Locate the cell with the specified text and output its (x, y) center coordinate. 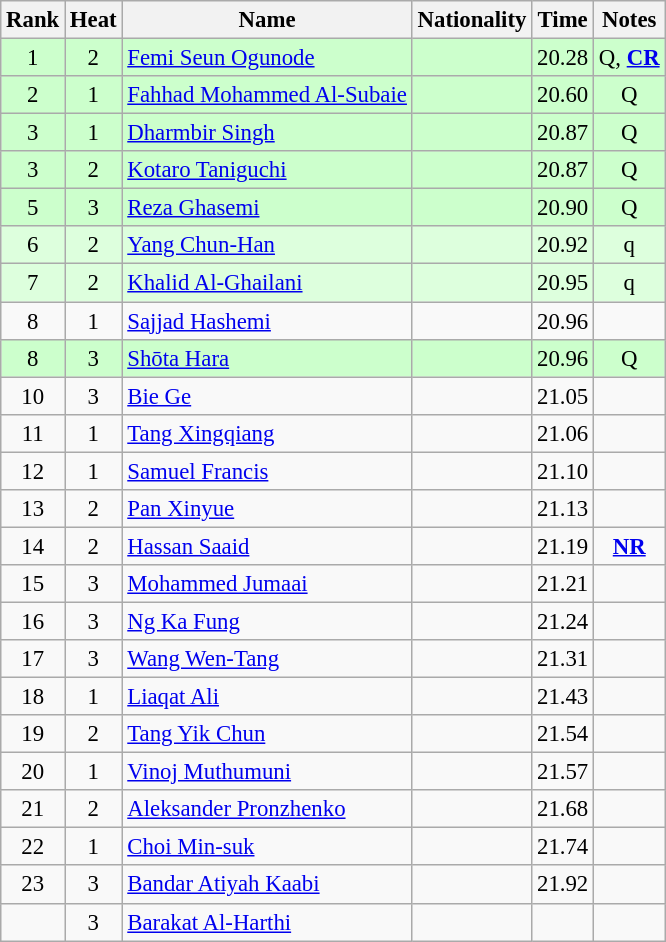
21.68 (563, 809)
Time (563, 20)
20.92 (563, 245)
5 (33, 208)
21.06 (563, 433)
Fahhad Mohammed Al-Subaie (267, 95)
14 (33, 546)
Bie Ge (267, 396)
21.10 (563, 471)
16 (33, 621)
Heat (94, 20)
Bandar Atiyah Kaabi (267, 885)
21.24 (563, 621)
Reza Ghasemi (267, 208)
Samuel Francis (267, 471)
Pan Xinyue (267, 509)
23 (33, 885)
21 (33, 809)
Notes (630, 20)
18 (33, 697)
Name (267, 20)
Barakat Al-Harthi (267, 922)
Shōta Hara (267, 358)
21.21 (563, 584)
Femi Seun Ogunode (267, 58)
Dharmbir Singh (267, 133)
Hassan Saaid (267, 546)
10 (33, 396)
21.57 (563, 772)
7 (33, 283)
Liaqat Ali (267, 697)
21.05 (563, 396)
15 (33, 584)
Yang Chun-Han (267, 245)
20.60 (563, 95)
Wang Wen-Tang (267, 659)
Mohammed Jumaai (267, 584)
17 (33, 659)
Khalid Al-Ghailani (267, 283)
20.95 (563, 283)
Ng Ka Fung (267, 621)
NR (630, 546)
21.31 (563, 659)
Tang Yik Chun (267, 734)
21.13 (563, 509)
21.43 (563, 697)
21.54 (563, 734)
22 (33, 847)
13 (33, 509)
Vinoj Muthumuni (267, 772)
19 (33, 734)
20.90 (563, 208)
20 (33, 772)
Tang Xingqiang (267, 433)
21.19 (563, 546)
Q, CR (630, 58)
Sajjad Hashemi (267, 321)
20.28 (563, 58)
Rank (33, 20)
Kotaro Taniguchi (267, 170)
11 (33, 433)
Aleksander Pronzhenko (267, 809)
21.92 (563, 885)
6 (33, 245)
12 (33, 471)
Nationality (472, 20)
21.74 (563, 847)
Choi Min-suk (267, 847)
